Determine the [X, Y] coordinate at the center of the cell enclosing the given text.  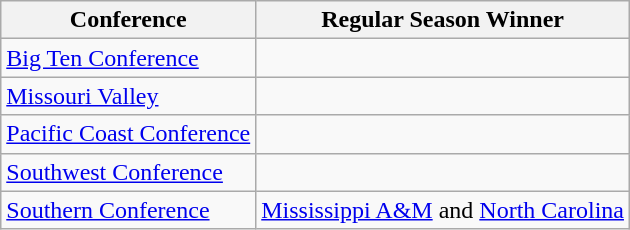
Missouri Valley [128, 96]
Regular Season Winner [443, 20]
Big Ten Conference [128, 58]
Pacific Coast Conference [128, 134]
Conference [128, 20]
Southern Conference [128, 210]
Mississippi A&M and North Carolina [443, 210]
Southwest Conference [128, 172]
